From the cell containing the given text, extract its center point as (x, y) coordinate. 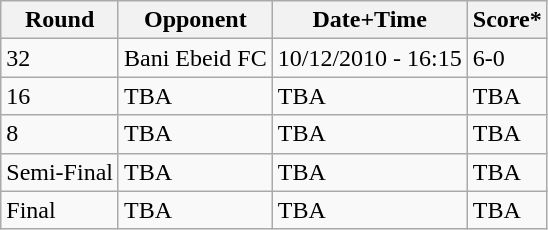
32 (60, 58)
Bani Ebeid FC (195, 58)
Opponent (195, 20)
Semi-Final (60, 172)
Date+Time (370, 20)
Round (60, 20)
10/12/2010 - 16:15 (370, 58)
Final (60, 210)
Score* (507, 20)
6-0 (507, 58)
16 (60, 96)
8 (60, 134)
